Locate the cell with the specified text and output its (x, y) center coordinate. 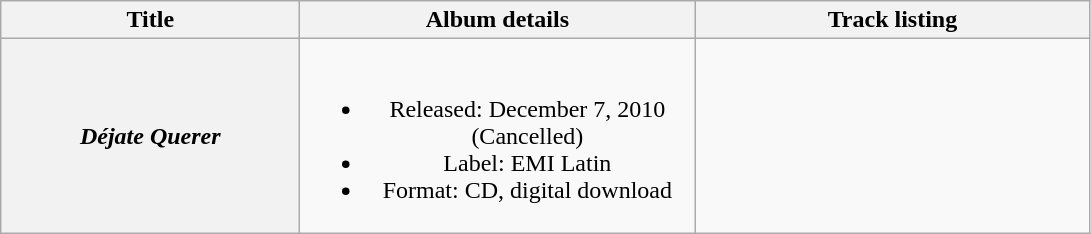
Released: December 7, 2010 (Cancelled)Label: EMI LatinFormat: CD, digital download (498, 136)
Album details (498, 20)
Déjate Querer (150, 136)
Title (150, 20)
Track listing (892, 20)
